Pinpoint the cell where the given text exists, returning its (x, y) midpoint coordinate. 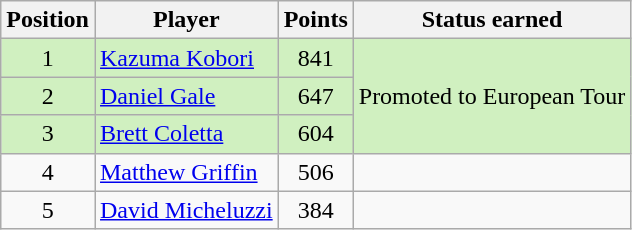
2 (48, 96)
647 (316, 96)
1 (48, 58)
Status earned (492, 20)
Points (316, 20)
Brett Coletta (186, 134)
Promoted to European Tour (492, 96)
604 (316, 134)
Position (48, 20)
4 (48, 172)
Daniel Gale (186, 96)
384 (316, 210)
Player (186, 20)
Matthew Griffin (186, 172)
David Micheluzzi (186, 210)
3 (48, 134)
841 (316, 58)
506 (316, 172)
Kazuma Kobori (186, 58)
5 (48, 210)
